Determine the [x, y] coordinate at the center of the cell enclosing the given text.  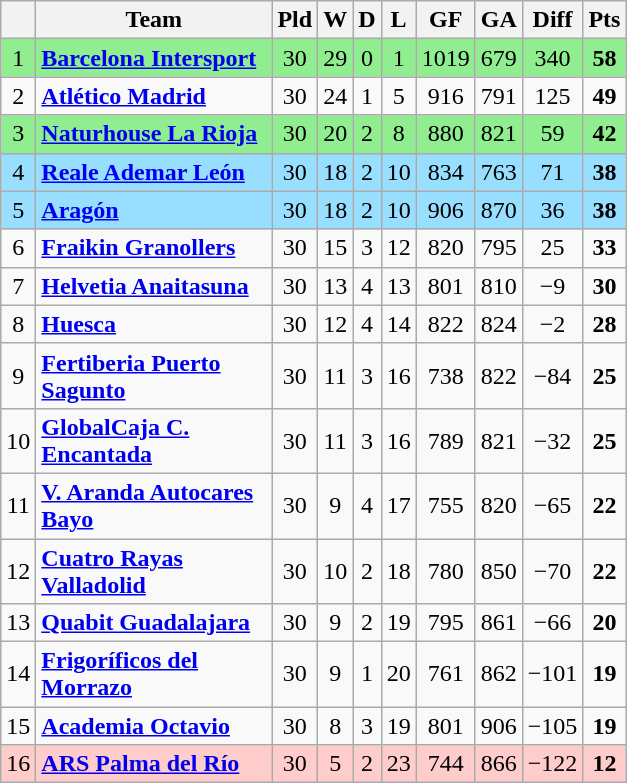
Reale Ademar León [154, 172]
ARS Palma del Río [154, 764]
23 [398, 764]
Barcelona Intersport [154, 58]
29 [336, 58]
Diff [552, 20]
Fertiberia Puerto Sagunto [154, 376]
D [367, 20]
28 [604, 324]
49 [604, 96]
810 [498, 286]
916 [446, 96]
−122 [552, 764]
824 [498, 324]
36 [552, 210]
340 [552, 58]
L [398, 20]
GF [446, 20]
780 [446, 570]
Team [154, 20]
870 [498, 210]
Atlético Madrid [154, 96]
763 [498, 172]
738 [446, 376]
791 [498, 96]
58 [604, 58]
Academia Octavio [154, 726]
Naturhouse La Rioja [154, 134]
71 [552, 172]
−70 [552, 570]
7 [18, 286]
761 [446, 674]
0 [367, 58]
Huesca [154, 324]
862 [498, 674]
−84 [552, 376]
V. Aranda Autocares Bayo [154, 506]
33 [604, 248]
Aragón [154, 210]
42 [604, 134]
GA [498, 20]
789 [446, 440]
125 [552, 96]
Pld [295, 20]
755 [446, 506]
Cuatro Rayas Valladolid [154, 570]
1019 [446, 58]
24 [336, 96]
GlobalCaja C. Encantada [154, 440]
744 [446, 764]
866 [498, 764]
880 [446, 134]
−9 [552, 286]
834 [446, 172]
−2 [552, 324]
W [336, 20]
861 [498, 623]
Pts [604, 20]
−105 [552, 726]
−66 [552, 623]
850 [498, 570]
−101 [552, 674]
17 [398, 506]
−65 [552, 506]
6 [18, 248]
Helvetia Anaitasuna [154, 286]
Fraikin Granollers [154, 248]
59 [552, 134]
Frigoríficos del Morrazo [154, 674]
Quabit Guadalajara [154, 623]
−32 [552, 440]
679 [498, 58]
